From the cell containing the given text, extract its center point as (X, Y) coordinate. 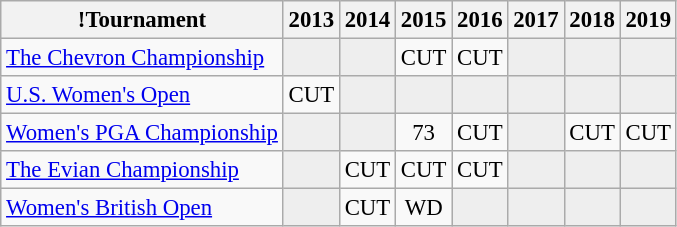
U.S. Women's Open (142, 95)
2016 (480, 20)
2018 (592, 20)
2015 (424, 20)
The Evian Championship (142, 170)
2017 (536, 20)
73 (424, 133)
2019 (648, 20)
The Chevron Championship (142, 58)
WD (424, 208)
Women's British Open (142, 208)
!Tournament (142, 20)
2013 (311, 20)
Women's PGA Championship (142, 133)
2014 (367, 20)
